Identify which cell holds the provided text, then report its [X, Y] central coordinate. 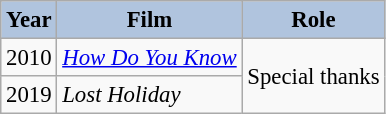
2019 [29, 95]
Special thanks [314, 76]
Role [314, 20]
Year [29, 20]
Film [150, 20]
Lost Holiday [150, 95]
How Do You Know [150, 58]
2010 [29, 58]
